Extract the [x, y] coordinate from the center of the cell holding the provided text.  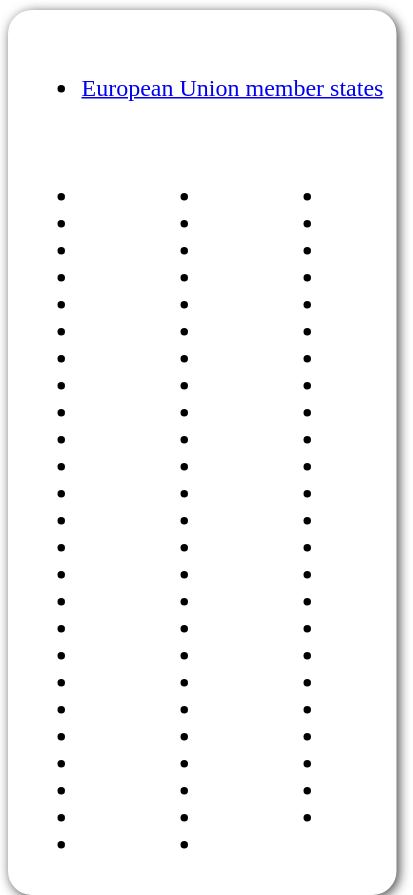
European Union member states [202, 74]
